From the cell containing the given text, extract its center point as (X, Y) coordinate. 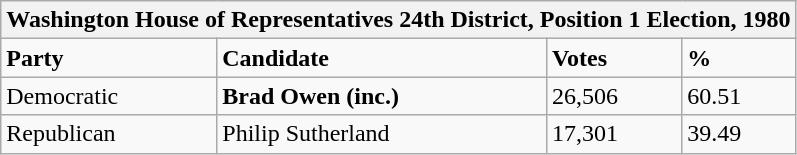
Democratic (109, 96)
17,301 (614, 134)
60.51 (739, 96)
Republican (109, 134)
26,506 (614, 96)
39.49 (739, 134)
Candidate (382, 58)
Brad Owen (inc.) (382, 96)
Philip Sutherland (382, 134)
% (739, 58)
Votes (614, 58)
Washington House of Representatives 24th District, Position 1 Election, 1980 (398, 20)
Party (109, 58)
